Identify which cell holds the provided text, then report its [x, y] central coordinate. 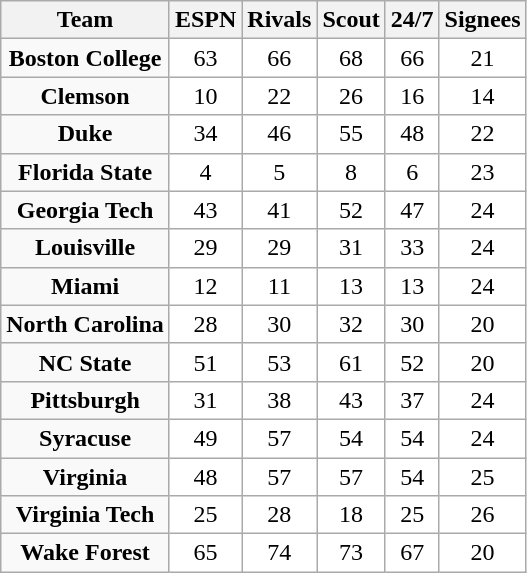
68 [351, 58]
Scout [351, 20]
Miami [86, 286]
73 [351, 553]
Florida State [86, 172]
65 [205, 553]
55 [351, 134]
24/7 [412, 20]
Virginia [86, 477]
Louisville [86, 248]
74 [280, 553]
14 [482, 96]
Duke [86, 134]
34 [205, 134]
33 [412, 248]
Pittsburgh [86, 400]
ESPN [205, 20]
10 [205, 96]
32 [351, 324]
37 [412, 400]
Rivals [280, 20]
North Carolina [86, 324]
11 [280, 286]
21 [482, 58]
NC State [86, 362]
Georgia Tech [86, 210]
23 [482, 172]
Boston College [86, 58]
Team [86, 20]
16 [412, 96]
47 [412, 210]
Signees [482, 20]
67 [412, 553]
12 [205, 286]
Clemson [86, 96]
8 [351, 172]
6 [412, 172]
38 [280, 400]
49 [205, 438]
51 [205, 362]
Virginia Tech [86, 515]
41 [280, 210]
63 [205, 58]
5 [280, 172]
Wake Forest [86, 553]
61 [351, 362]
4 [205, 172]
Syracuse [86, 438]
53 [280, 362]
18 [351, 515]
46 [280, 134]
